For the text-containing cell, return its midpoint in (X, Y) coordinate format. 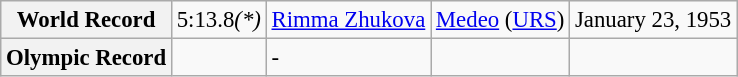
January 23, 1953 (654, 20)
Olympic Record (86, 58)
- (348, 58)
5:13.8(*) (218, 20)
World Record (86, 20)
Medeo (URS) (500, 20)
Rimma Zhukova (348, 20)
